Pinpoint the cell where the given text exists, returning its (X, Y) midpoint coordinate. 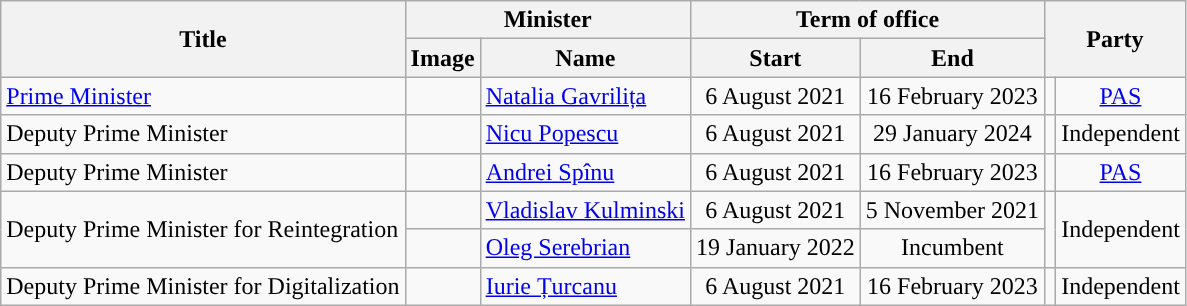
Start (776, 58)
Deputy Prime Minister for Digitalization (203, 286)
Party (1116, 39)
Nicu Popescu (585, 134)
Prime Minister (203, 96)
Andrei Spînu (585, 172)
19 January 2022 (776, 248)
Title (203, 39)
Natalia Gavrilița (585, 96)
Image (442, 58)
Iurie Țurcanu (585, 286)
Term of office (868, 20)
Oleg Serebrian (585, 248)
Name (585, 58)
29 January 2024 (952, 134)
Vladislav Kulminski (585, 210)
5 November 2021 (952, 210)
End (952, 58)
Minister (548, 20)
Incumbent (952, 248)
Deputy Prime Minister for Reintegration (203, 229)
